Find where the given text appears and provide that cell's center as (X, Y) coordinate. 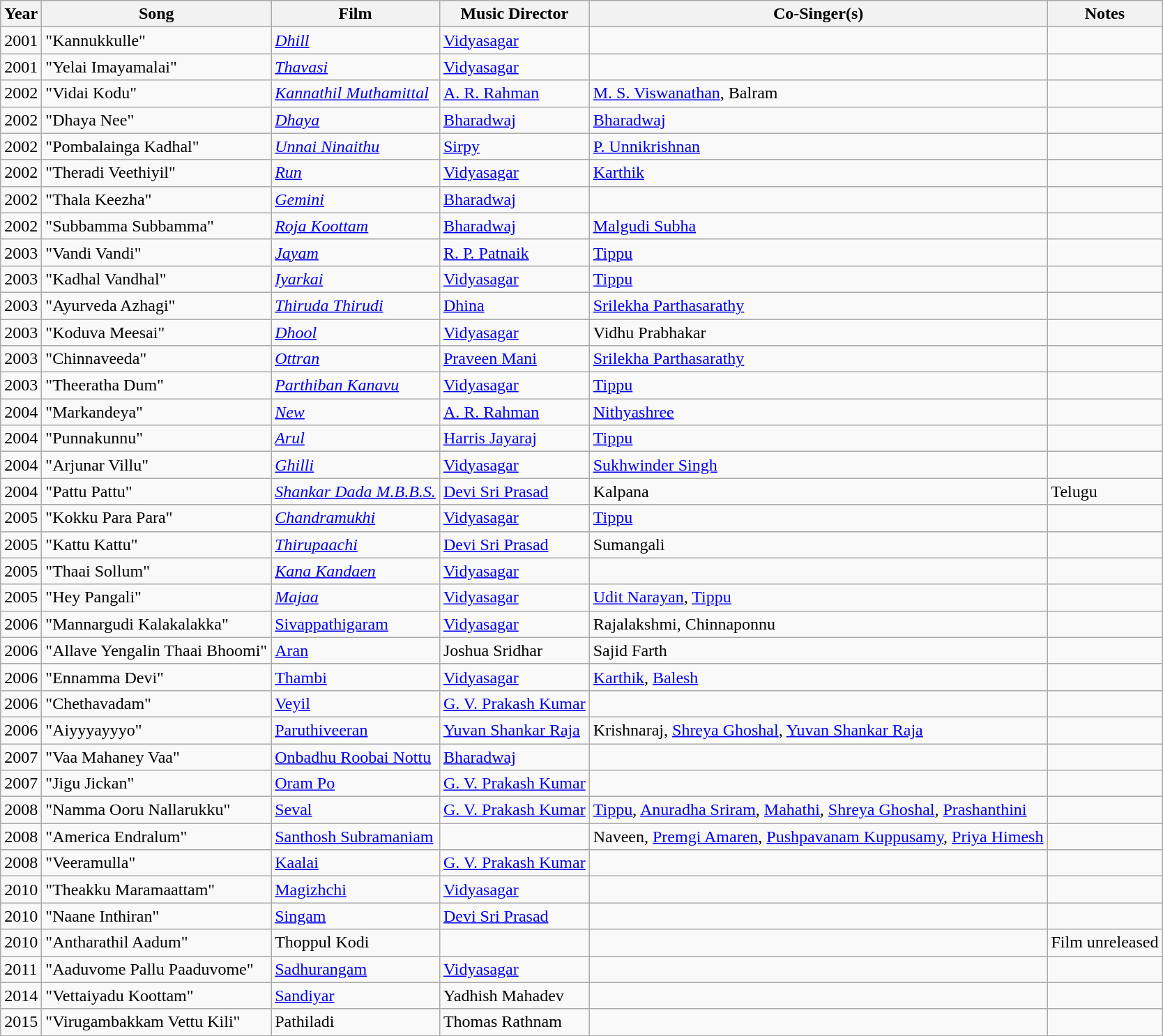
"Namma Ooru Nallarukku" (156, 810)
Karthik (819, 173)
"Kattu Kattu" (156, 544)
"Theradi Veethiyil" (156, 173)
"Vandi Vandi" (156, 252)
Oram Po (356, 784)
Sirpy (515, 146)
Pathiladi (356, 1022)
Ghilli (356, 465)
"Theeratha Dum" (156, 386)
"Markandeya" (156, 412)
Film unreleased (1104, 943)
Sukhwinder Singh (819, 465)
Thirupaachi (356, 544)
Run (356, 173)
Udit Narayan, Tippu (819, 597)
Kalpana (819, 492)
Co-Singer(s) (819, 14)
Praveen Mani (515, 359)
2011 (21, 969)
Tippu, Anuradha Sriram, Mahathi, Shreya Ghoshal, Prashanthini (819, 810)
"Vidai Kodu" (156, 93)
"Thala Keezha" (156, 199)
"Punnakunnu" (156, 439)
"Ennamma Devi" (156, 677)
Majaa (356, 597)
"Yelai Imayamalai" (156, 67)
Gemini (356, 199)
"Veeramulla" (156, 863)
Telugu (1104, 492)
Naveen, Premgi Amaren, Pushpavanam Kuppusamy, Priya Himesh (819, 837)
Film (356, 14)
"Mannargudi Kalakalakka" (156, 624)
Kana Kandaen (356, 571)
Yadhish Mahadev (515, 996)
"Pattu Pattu" (156, 492)
"Naane Inthiran" (156, 916)
Joshua Sridhar (515, 650)
Dhool (356, 333)
Aran (356, 650)
Onbadhu Roobai Nottu (356, 756)
Shankar Dada M.B.B.S. (356, 492)
Harris Jayaraj (515, 439)
Iyarkai (356, 279)
M. S. Viswanathan, Balram (819, 93)
Roja Koottam (356, 226)
Thambi (356, 677)
Nithyashree (819, 412)
Seval (356, 810)
"Chethavadam" (156, 703)
Rajalakshmi, Chinnaponnu (819, 624)
P. Unnikrishnan (819, 146)
Jayam (356, 252)
"Aaduvome Pallu Paaduvome" (156, 969)
Paruthiveeran (356, 730)
"Aiyyyayyyo" (156, 730)
Unnai Ninaithu (356, 146)
Dhaya (356, 120)
"Hey Pangali" (156, 597)
Magizhchi (356, 890)
Sandiyar (356, 996)
Dhina (515, 305)
"Arjunar Villu" (156, 465)
Malgudi Subha (819, 226)
Ottran (356, 359)
Year (21, 14)
"Jigu Jickan" (156, 784)
"Vaa Mahaney Vaa" (156, 756)
Kaalai (356, 863)
Arul (356, 439)
"Dhaya Nee" (156, 120)
2014 (21, 996)
Notes (1104, 14)
"Ayurveda Azhagi" (156, 305)
"Kannukkulle" (156, 40)
Veyil (356, 703)
"Allave Yengalin Thaai Bhoomi" (156, 650)
Chandramukhi (356, 518)
Santhosh Subramaniam (356, 837)
Karthik, Balesh (819, 677)
"America Endralum" (156, 837)
Song (156, 14)
Singam (356, 916)
Dhill (356, 40)
"Kadhal Vandhal" (156, 279)
"Thaai Sollum" (156, 571)
"Virugambakkam Vettu Kili" (156, 1022)
Thomas Rathnam (515, 1022)
"Koduva Meesai" (156, 333)
"Chinnaveeda" (156, 359)
2015 (21, 1022)
R. P. Patnaik (515, 252)
Thiruda Thirudi (356, 305)
"Pombalainga Kadhal" (156, 146)
Krishnaraj, Shreya Ghoshal, Yuvan Shankar Raja (819, 730)
Parthiban Kanavu (356, 386)
Sadhurangam (356, 969)
Thoppul Kodi (356, 943)
Sumangali (819, 544)
Sajid Farth (819, 650)
Yuvan Shankar Raja (515, 730)
"Vettaiyadu Koottam" (156, 996)
Kannathil Muthamittal (356, 93)
"Theakku Maramaattam" (156, 890)
Vidhu Prabhakar (819, 333)
"Kokku Para Para" (156, 518)
Sivappathigaram (356, 624)
Thavasi (356, 67)
"Antharathil Aadum" (156, 943)
Music Director (515, 14)
"Subbamma Subbamma" (156, 226)
New (356, 412)
